Return the (x, y) coordinate for the center point of the cell that contains the specified text.  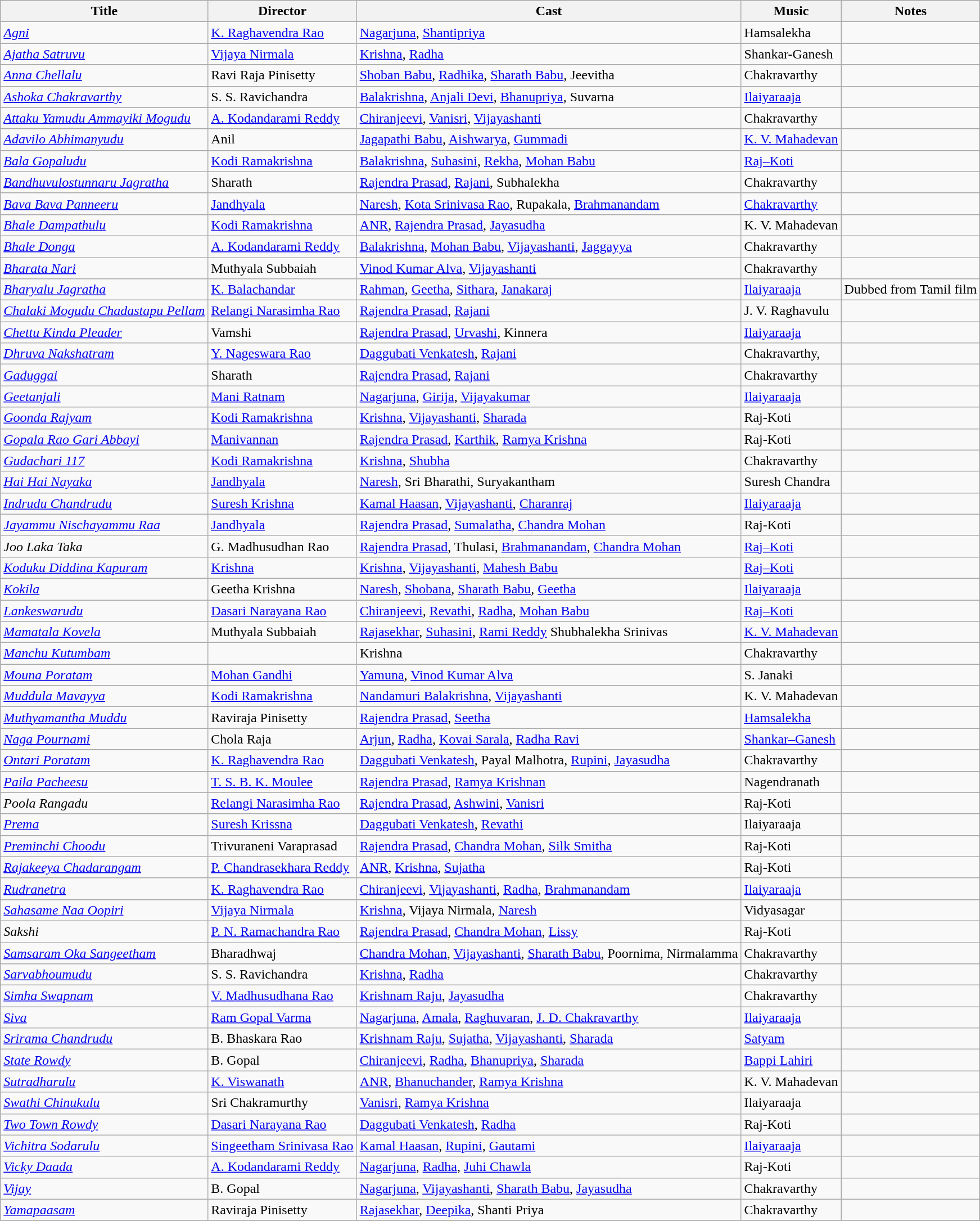
Bava Bava Panneeru (105, 204)
Nagarjuna, Girija, Vijayakumar (549, 397)
Arjun, Radha, Kovai Sarala, Radha Ravi (549, 739)
Manchu Kutumbam (105, 654)
Daggubati Venkatesh, Rajani (549, 354)
Bandhuvulostunnaru Jagratha (105, 182)
Chiranjeevi, Radha, Bhanupriya, Sharada (549, 1060)
Geetha Krishna (282, 589)
Rajendra Prasad, Thulasi, Brahmanandam, Chandra Mohan (549, 546)
Gudachari 117 (105, 461)
Muthyamantha Muddu (105, 718)
Suresh Krishna (282, 503)
Naresh, Sri Bharathi, Suryakantham (549, 482)
Shankar–Ganesh (791, 739)
Sahasame Naa Oopiri (105, 910)
Ram Gopal Varma (282, 1017)
Gopala Rao Gari Abbayi (105, 439)
Daggubati Venkatesh, Radha (549, 1124)
Nagarjuna, Radha, Juhi Chawla (549, 1167)
Notes (911, 11)
P. N. Ramachandra Rao (282, 931)
Bharadhwaj (282, 953)
State Rowdy (105, 1060)
Mohan Gandhi (282, 675)
Joo Laka Taka (105, 546)
Yamuna, Vinod Kumar Alva (549, 675)
Attaku Yamudu Ammayiki Mogudu (105, 118)
Samsaram Oka Sangeetham (105, 953)
Bappi Lahiri (791, 1060)
Indrudu Chandrudu (105, 503)
G. Madhusudhan Rao (282, 546)
Daggubati Venkatesh, Payal Malhotra, Rupini, Jayasudha (549, 760)
ANR, Krishna, Sujatha (549, 867)
Bharyalu Jagratha (105, 290)
Rajendra Prasad, Seetha (549, 718)
Rajendra Prasad, Chandra Mohan, Silk Smitha (549, 846)
Shankar-Ganesh (791, 54)
Naresh, Kota Srinivasa Rao, Rupakala, Brahmanandam (549, 204)
Vijay (105, 1188)
Nagarjuna, Amala, Raghuvaran, J. D. Chakravarthy (549, 1017)
T. S. B. K. Moulee (282, 782)
Rajendra Prasad, Urvashi, Kinnera (549, 332)
Chalaki Mogudu Chadastapu Pellam (105, 311)
Rajendra Prasad, Sumalatha, Chandra Mohan (549, 525)
P. Chandrasekhara Reddy (282, 867)
Vinod Kumar Alva, Vijayashanti (549, 268)
Manivannan (282, 439)
Title (105, 11)
Vichitra Sodarulu (105, 1146)
Chiranjeevi, Vijayashanti, Radha, Brahmanandam (549, 889)
Kokila (105, 589)
Krishna, Vijayashanti, Mahesh Babu (549, 567)
K. Balachandar (282, 290)
Director (282, 11)
Prema (105, 824)
Preminchi Choodu (105, 846)
Dhruva Nakshatram (105, 354)
Goonda Rajyam (105, 418)
Jagapathi Babu, Aishwarya, Gummadi (549, 139)
Nandamuri Balakrishna, Vijayashanti (549, 696)
Rajendra Prasad, Ashwini, Vanisri (549, 803)
Sarvabhoumudu (105, 975)
Geetanjali (105, 397)
Suresh Chandra (791, 482)
Rajakeeya Chadarangam (105, 867)
S. Janaki (791, 675)
Simha Swapnam (105, 996)
Gaduggai (105, 375)
Adavilo Abhimanyudu (105, 139)
Krishna, Vijaya Nirmala, Naresh (549, 910)
Rajendra Prasad, Karthik, Ramya Krishna (549, 439)
Rajendra Prasad, Chandra Mohan, Lissy (549, 931)
Srirama Chandrudu (105, 1039)
Sri Chakramurthy (282, 1103)
Chiranjeevi, Revathi, Radha, Mohan Babu (549, 610)
Rahman, Geetha, Sithara, Janakaraj (549, 290)
Ravi Raja Pinisetty (282, 75)
Balakrishna, Mohan Babu, Vijayashanti, Jaggayya (549, 246)
Bhale Dampathulu (105, 225)
B. Bhaskara Rao (282, 1039)
V. Madhusudhana Rao (282, 996)
Ajatha Satruvu (105, 54)
Poola Rangadu (105, 803)
Balakrishna, Anjali Devi, Bhanupriya, Suvarna (549, 97)
Dubbed from Tamil film (911, 290)
Vicky Daada (105, 1167)
Vanisri, Ramya Krishna (549, 1103)
Shoban Babu, Radhika, Sharath Babu, Jeevitha (549, 75)
Mamatala Kovela (105, 632)
Satyam (791, 1039)
Kamal Haasan, Vijayashanti, Charanraj (549, 503)
Krishna, Shubha (549, 461)
Kamal Haasan, Rupini, Gautami (549, 1146)
Chiranjeevi, Vanisri, Vijayashanti (549, 118)
Bala Gopaludu (105, 161)
Mouna Poratam (105, 675)
Paila Pacheesu (105, 782)
Muddula Mavayya (105, 696)
Bhale Donga (105, 246)
Agni (105, 33)
Lankeswarudu (105, 610)
Mani Ratnam (282, 397)
Y. Nageswara Rao (282, 354)
Yamapaasam (105, 1210)
Koduku Diddina Kapuram (105, 567)
Singeetham Srinivasa Rao (282, 1146)
Daggubati Venkatesh, Revathi (549, 824)
Anna Chellalu (105, 75)
Vidyasagar (791, 910)
Chakravarthy, (791, 354)
ANR, Bhanuchander, Ramya Krishna (549, 1082)
Nagendranath (791, 782)
Rudranetra (105, 889)
Krishnam Raju, Jayasudha (549, 996)
Jayammu Nischayammu Raa (105, 525)
Chandra Mohan, Vijayashanti, Sharath Babu, Poornima, Nirmalamma (549, 953)
Two Town Rowdy (105, 1124)
Chola Raja (282, 739)
Bharata Nari (105, 268)
Hai Hai Nayaka (105, 482)
Rajasekhar, Suhasini, Rami Reddy Shubhalekha Srinivas (549, 632)
Krishna, Vijayashanti, Sharada (549, 418)
Cast (549, 11)
Ontari Poratam (105, 760)
Rajendra Prasad, Rajani, Subhalekha (549, 182)
Nagarjuna, Vijayashanti, Sharath Babu, Jayasudha (549, 1188)
Rajendra Prasad, Ramya Krishnan (549, 782)
Nagarjuna, Shantipriya (549, 33)
Music (791, 11)
Swathi Chinukulu (105, 1103)
J. V. Raghavulu (791, 311)
Sakshi (105, 931)
Vamshi (282, 332)
Sutradharulu (105, 1082)
Balakrishna, Suhasini, Rekha, Mohan Babu (549, 161)
ANR, Rajendra Prasad, Jayasudha (549, 225)
Naresh, Shobana, Sharath Babu, Geetha (549, 589)
Suresh Krissna (282, 824)
Ashoka Chakravarthy (105, 97)
Siva (105, 1017)
Trivuraneni Varaprasad (282, 846)
Anil (282, 139)
Chettu Kinda Pleader (105, 332)
Naga Pournami (105, 739)
K. Viswanath (282, 1082)
Rajasekhar, Deepika, Shanti Priya (549, 1210)
Krishnam Raju, Sujatha, Vijayashanti, Sharada (549, 1039)
